Pinpoint the cell where the given text exists, returning its [x, y] midpoint coordinate. 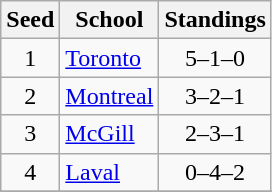
3–2–1 [215, 96]
0–4–2 [215, 172]
4 [30, 172]
2 [30, 96]
2–3–1 [215, 134]
McGill [110, 134]
School [110, 20]
3 [30, 134]
Laval [110, 172]
Montreal [110, 96]
Seed [30, 20]
5–1–0 [215, 58]
Toronto [110, 58]
1 [30, 58]
Standings [215, 20]
